Extract the [X, Y] coordinate from the center of the cell holding the provided text.  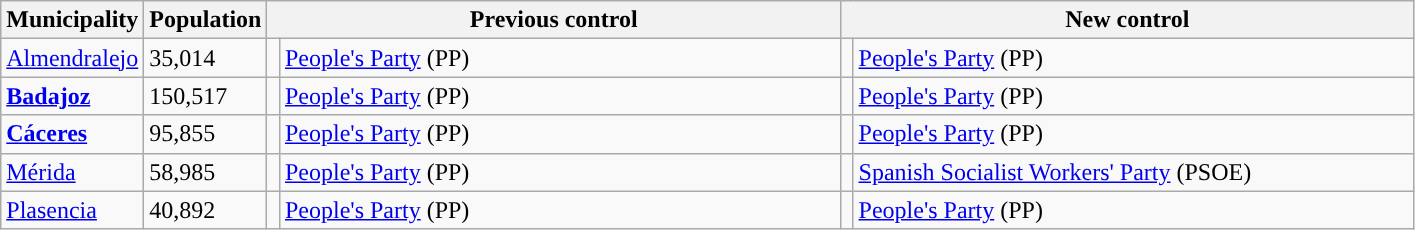
Plasencia [72, 210]
Spanish Socialist Workers' Party (PSOE) [1134, 172]
Almendralejo [72, 58]
Mérida [72, 172]
Population [206, 20]
35,014 [206, 58]
Previous control [554, 20]
Badajoz [72, 96]
40,892 [206, 210]
New control [1127, 20]
Municipality [72, 20]
150,517 [206, 96]
Cáceres [72, 134]
95,855 [206, 134]
58,985 [206, 172]
